From the cell containing the given text, extract its center point as [x, y] coordinate. 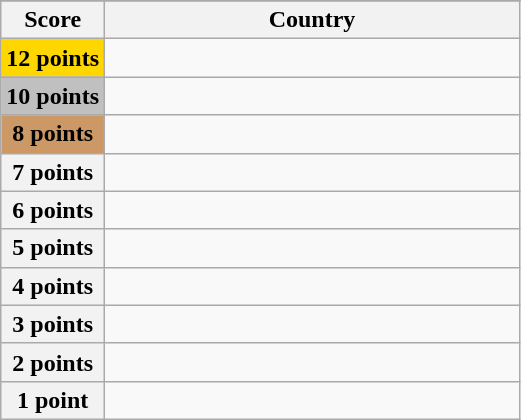
2 points [53, 362]
7 points [53, 172]
Score [53, 20]
3 points [53, 324]
8 points [53, 134]
5 points [53, 248]
4 points [53, 286]
10 points [53, 96]
1 point [53, 400]
12 points [53, 58]
Country [312, 20]
6 points [53, 210]
